Find where the given text appears and provide that cell's center as (X, Y) coordinate. 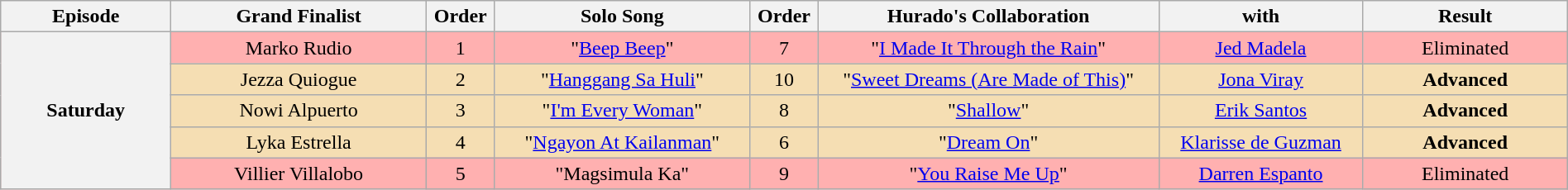
Darren Espanto (1260, 173)
2 (461, 79)
"I'm Every Woman" (622, 111)
Jed Madela (1260, 48)
5 (461, 173)
"Hanggang Sa Huli" (622, 79)
10 (784, 79)
1 (461, 48)
"Sweet Dreams (Are Made of This)" (988, 79)
3 (461, 111)
Marko Rudio (299, 48)
with (1260, 17)
9 (784, 173)
Hurado's Collaboration (988, 17)
7 (784, 48)
Grand Finalist (299, 17)
Nowi Alpuerto (299, 111)
6 (784, 142)
"Magsimula Ka" (622, 173)
Villier Villalobo (299, 173)
"You Raise Me Up" (988, 173)
"Dream On" (988, 142)
"Beep Beep" (622, 48)
4 (461, 142)
Result (1465, 17)
Saturday (86, 111)
"I Made It Through the Rain" (988, 48)
"Ngayon At Kailanman" (622, 142)
Jezza Quiogue (299, 79)
Jona Viray (1260, 79)
Klarisse de Guzman (1260, 142)
8 (784, 111)
Erik Santos (1260, 111)
Solo Song (622, 17)
Episode (86, 17)
Lyka Estrella (299, 142)
"Shallow" (988, 111)
